Provide the [x, y] coordinate of the cell's center where the given text is located.  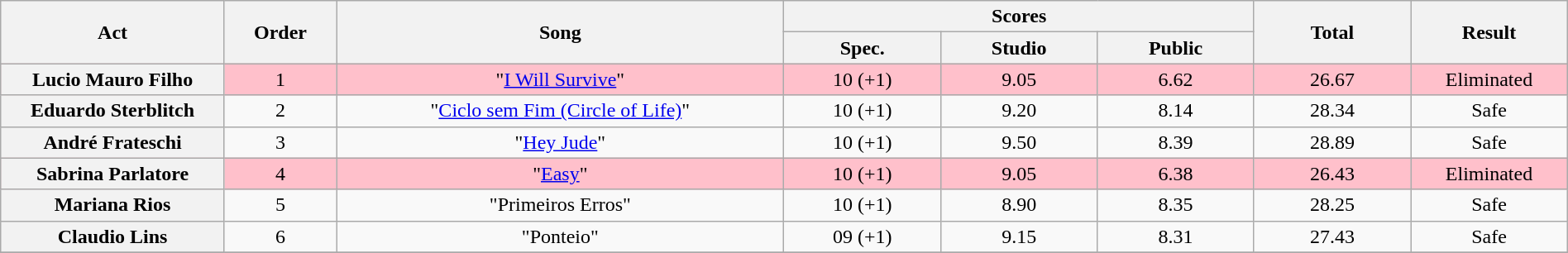
Sabrina Parlatore [112, 174]
5 [280, 205]
"Primeiros Erros" [561, 205]
8.14 [1176, 111]
Result [1489, 32]
André Frateschi [112, 142]
Total [1331, 32]
Song [561, 32]
28.89 [1331, 142]
Order [280, 32]
"Easy" [561, 174]
27.43 [1331, 236]
4 [280, 174]
Scores [1019, 17]
9.20 [1019, 111]
6.38 [1176, 174]
09 (+1) [862, 236]
Studio [1019, 48]
"Hey Jude" [561, 142]
Public [1176, 48]
Claudio Lins [112, 236]
3 [280, 142]
26.67 [1331, 79]
26.43 [1331, 174]
Mariana Rios [112, 205]
Spec. [862, 48]
6.62 [1176, 79]
8.90 [1019, 205]
28.25 [1331, 205]
2 [280, 111]
8.39 [1176, 142]
"I Will Survive" [561, 79]
9.50 [1019, 142]
"Ponteio" [561, 236]
Eduardo Sterblitch [112, 111]
8.31 [1176, 236]
6 [280, 236]
9.15 [1019, 236]
Lucio Mauro Filho [112, 79]
8.35 [1176, 205]
"Ciclo sem Fim (Circle of Life)" [561, 111]
1 [280, 79]
Act [112, 32]
28.34 [1331, 111]
